Search for the cell housing the specified text and yield its (x, y) center coordinate. 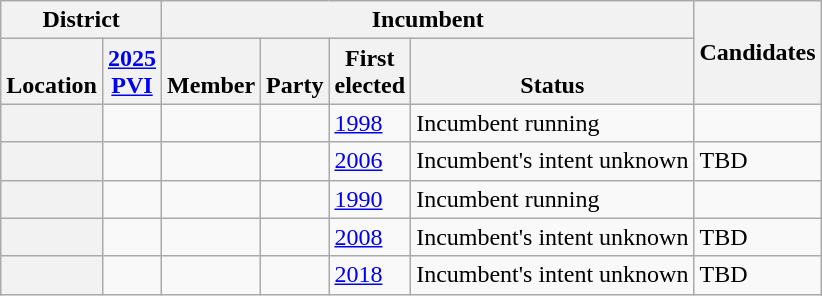
2006 (370, 161)
Status (552, 72)
1990 (370, 199)
2025PVI (132, 72)
Member (212, 72)
Incumbent (428, 20)
Party (295, 72)
Firstelected (370, 72)
2008 (370, 237)
2018 (370, 275)
Location (52, 72)
District (82, 20)
Candidates (758, 52)
1998 (370, 123)
